Output the (x, y) coordinate of the center of the cell containing the given text.  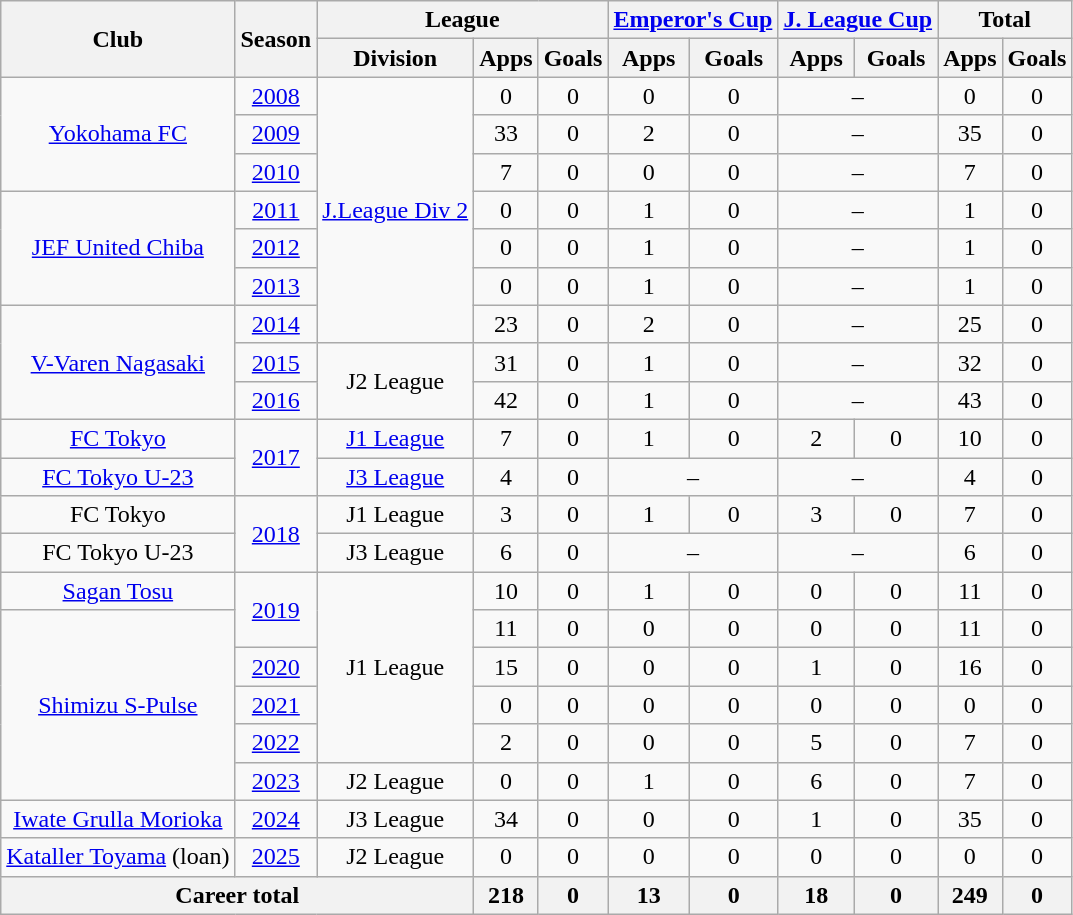
2015 (276, 362)
Career total (238, 895)
2008 (276, 96)
23 (506, 324)
Club (118, 39)
25 (970, 324)
V-Varen Nagasaki (118, 362)
32 (970, 362)
2021 (276, 705)
Division (396, 58)
2023 (276, 781)
16 (970, 667)
2012 (276, 248)
2014 (276, 324)
15 (506, 667)
249 (970, 895)
13 (649, 895)
Iwate Grulla Morioka (118, 819)
Sagan Tosu (118, 591)
2020 (276, 667)
Shimizu S-Pulse (118, 705)
Kataller Toyama (loan) (118, 857)
42 (506, 400)
34 (506, 819)
31 (506, 362)
2019 (276, 610)
2011 (276, 210)
Emperor's Cup (693, 20)
43 (970, 400)
33 (506, 134)
JEF United Chiba (118, 248)
2013 (276, 286)
2017 (276, 457)
J. League Cup (858, 20)
Season (276, 39)
Yokohama FC (118, 134)
Total (1005, 20)
2016 (276, 400)
2010 (276, 172)
J.League Div 2 (396, 210)
2022 (276, 743)
218 (506, 895)
18 (816, 895)
2025 (276, 857)
5 (816, 743)
2018 (276, 534)
League (462, 20)
2024 (276, 819)
2009 (276, 134)
